Return the (X, Y) coordinate for the center point of the cell that contains the specified text.  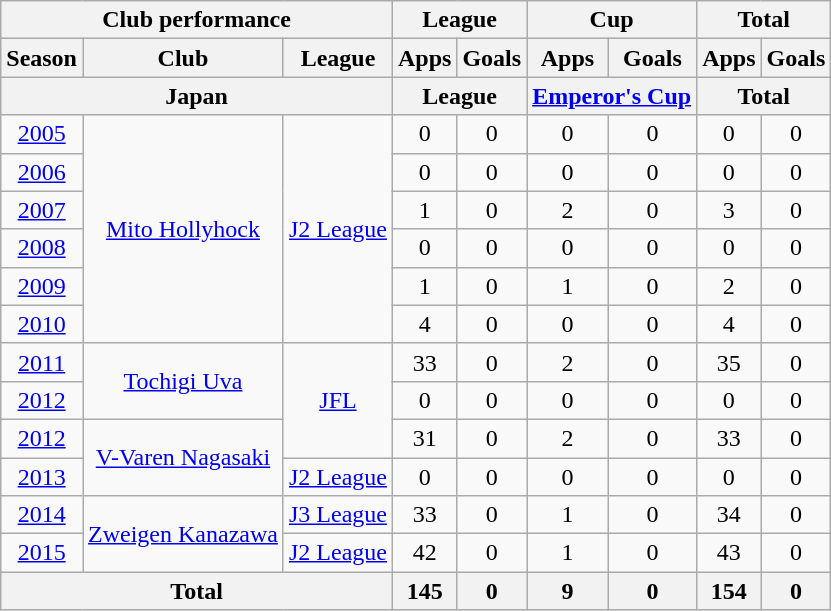
2007 (42, 210)
2015 (42, 553)
2006 (42, 172)
Tochigi Uva (182, 381)
Club (182, 58)
2005 (42, 134)
Club performance (197, 20)
Japan (197, 96)
43 (729, 553)
145 (424, 591)
V-Varen Nagasaki (182, 457)
154 (729, 591)
31 (424, 438)
34 (729, 515)
2009 (42, 286)
Cup (612, 20)
2010 (42, 324)
Season (42, 58)
35 (729, 362)
JFL (338, 400)
Emperor's Cup (612, 96)
2013 (42, 477)
3 (729, 210)
Mito Hollyhock (182, 229)
J3 League (338, 515)
2014 (42, 515)
42 (424, 553)
2008 (42, 248)
2011 (42, 362)
Zweigen Kanazawa (182, 534)
9 (568, 591)
